Search for the cell housing the specified text and yield its (X, Y) center coordinate. 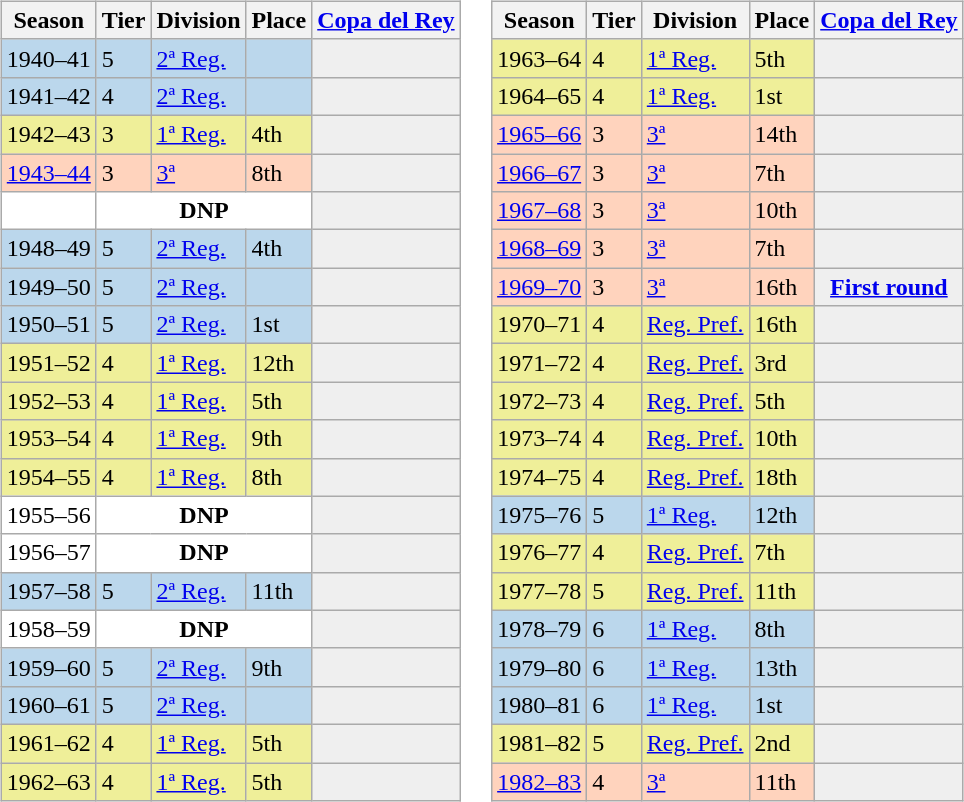
1966–67 (540, 173)
1976–77 (540, 553)
1982–83 (540, 781)
1943–44 (48, 173)
1949–50 (48, 287)
1967–68 (540, 211)
1962–63 (48, 781)
1954–55 (48, 477)
1959–60 (48, 667)
1978–79 (540, 629)
1955–56 (48, 515)
1980–81 (540, 705)
1972–73 (540, 401)
1952–53 (48, 401)
1971–72 (540, 363)
3rd (782, 363)
1956–57 (48, 553)
14th (782, 134)
1958–59 (48, 629)
18th (782, 477)
1973–74 (540, 439)
1970–71 (540, 325)
13th (782, 667)
1969–70 (540, 287)
1975–76 (540, 515)
2nd (782, 743)
1940–41 (48, 58)
1977–78 (540, 591)
1953–54 (48, 439)
1957–58 (48, 591)
1961–62 (48, 743)
1963–64 (540, 58)
1950–51 (48, 325)
1941–42 (48, 96)
1964–65 (540, 96)
1948–49 (48, 249)
1951–52 (48, 363)
1981–82 (540, 743)
1968–69 (540, 249)
First round (889, 287)
1979–80 (540, 667)
1942–43 (48, 134)
1965–66 (540, 134)
1974–75 (540, 477)
1960–61 (48, 705)
